Provide the [x, y] coordinate of the cell's center where the given text is located.  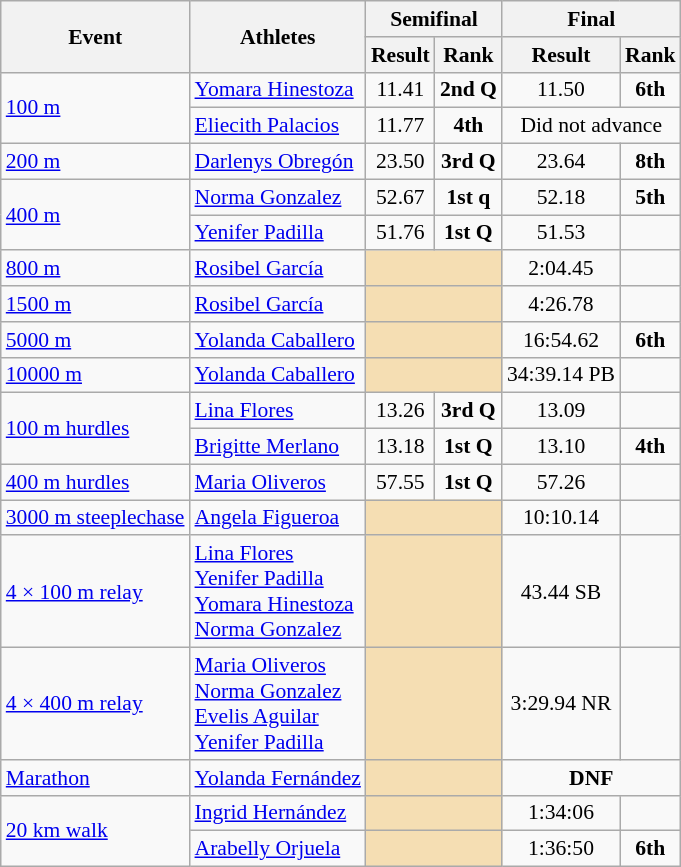
200 m [96, 162]
20 km walk [96, 830]
Maria Oliveros [278, 482]
2:04.45 [561, 269]
Event [96, 36]
100 m hurdles [96, 428]
52.18 [561, 197]
11.77 [400, 126]
3000 m steeplechase [96, 518]
Lina Flores [278, 411]
57.55 [400, 482]
8th [650, 162]
52.67 [400, 197]
Arabelly Orjuela [278, 849]
400 m [96, 214]
400 m hurdles [96, 482]
3:29.94 NR [561, 704]
13.26 [400, 411]
1st q [468, 197]
11.41 [400, 90]
Angela Figueroa [278, 518]
13.10 [561, 447]
1500 m [96, 304]
10:10.14 [561, 518]
Yolanda Fernández [278, 778]
5000 m [96, 340]
Yomara Hinestoza [278, 90]
1:34:06 [561, 813]
Darlenys Obregón [278, 162]
34:39.14 PB [561, 375]
Maria OliverosNorma GonzalezEvelis AguilarYenifer Padilla [278, 704]
Marathon [96, 778]
10000 m [96, 375]
16:54.62 [561, 340]
Norma Gonzalez [278, 197]
100 m [96, 108]
Brigitte Merlano [278, 447]
4:26.78 [561, 304]
57.26 [561, 482]
13.09 [561, 411]
4 × 400 m relay [96, 704]
11.50 [561, 90]
13.18 [400, 447]
Did not advance [592, 126]
1:36:50 [561, 849]
4 × 100 m relay [96, 592]
Lina FloresYenifer PadillaYomara HinestozaNorma Gonzalez [278, 592]
23.50 [400, 162]
800 m [96, 269]
Final [592, 19]
DNF [592, 778]
Yenifer Padilla [278, 233]
43.44 SB [561, 592]
Athletes [278, 36]
Ingrid Hernández [278, 813]
23.64 [561, 162]
51.76 [400, 233]
Eliecith Palacios [278, 126]
Semifinal [434, 19]
51.53 [561, 233]
5th [650, 197]
2nd Q [468, 90]
